For the text-containing cell, return its midpoint in (X, Y) coordinate format. 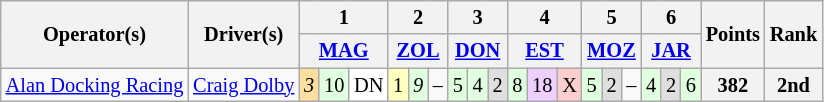
Driver(s) (244, 34)
MOZ (612, 51)
JAR (671, 51)
10 (334, 85)
2nd (794, 85)
Craig Dolby (244, 85)
EST (544, 51)
18 (542, 85)
X (569, 85)
DN (368, 85)
MAG (344, 51)
Rank (794, 34)
9 (418, 85)
Points (733, 34)
DON (478, 51)
Operator(s) (94, 34)
382 (733, 85)
ZOL (418, 51)
8 (517, 85)
Alan Docking Racing (94, 85)
